Scan for the cell matching the given text and deliver its (X, Y) coordinate at center. 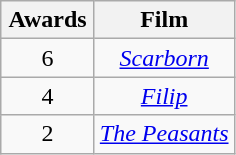
2 (48, 134)
Film (164, 20)
4 (48, 96)
The Peasants (164, 134)
Scarborn (164, 58)
Filip (164, 96)
6 (48, 58)
Awards (48, 20)
